Scan for the cell matching the given text and deliver its [X, Y] coordinate at center. 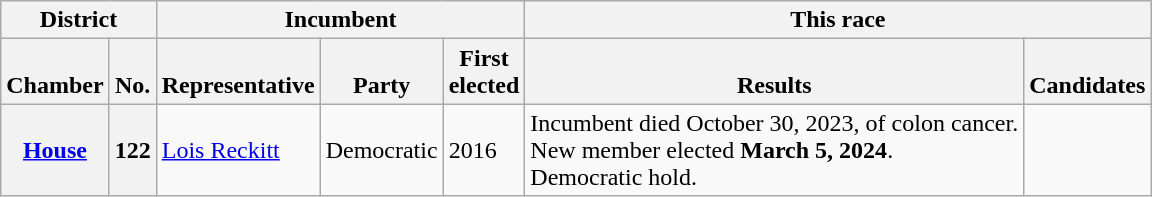
Results [774, 72]
Party [382, 72]
2016 [484, 150]
122 [132, 150]
Incumbent [340, 20]
Incumbent died October 30, 2023, of colon cancer.New member elected March 5, 2024. Democratic hold. [774, 150]
Representative [238, 72]
Candidates [1088, 72]
No. [132, 72]
House [55, 150]
Firstelected [484, 72]
Chamber [55, 72]
District [78, 20]
This race [838, 20]
Democratic [382, 150]
Lois Reckitt [238, 150]
